For the text-containing cell, return its midpoint in [X, Y] coordinate format. 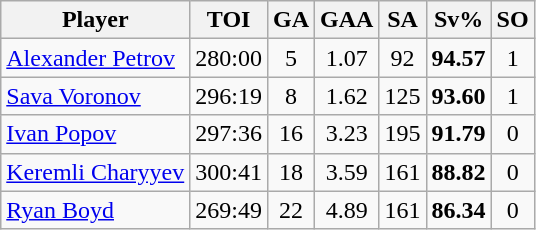
Player [96, 20]
91.79 [458, 134]
SO [512, 20]
88.82 [458, 172]
18 [290, 172]
86.34 [458, 210]
297:36 [229, 134]
92 [402, 58]
16 [290, 134]
125 [402, 96]
1.07 [347, 58]
269:49 [229, 210]
93.60 [458, 96]
Ryan Boyd [96, 210]
Sava Voronov [96, 96]
Sv% [458, 20]
Keremli Charyyev [96, 172]
280:00 [229, 58]
195 [402, 134]
3.59 [347, 172]
1.62 [347, 96]
SA [402, 20]
4.89 [347, 210]
300:41 [229, 172]
GA [290, 20]
TOI [229, 20]
5 [290, 58]
3.23 [347, 134]
94.57 [458, 58]
Alexander Petrov [96, 58]
Ivan Popov [96, 134]
22 [290, 210]
GAA [347, 20]
296:19 [229, 96]
8 [290, 96]
